Locate the cell with the specified text and output its (x, y) center coordinate. 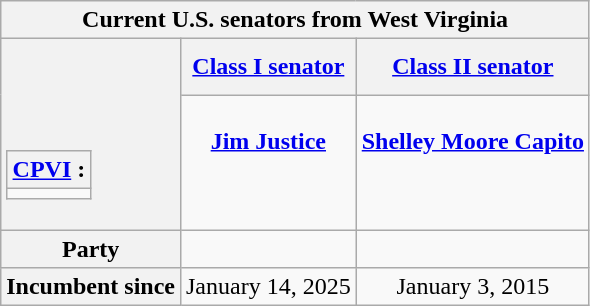
Party (91, 249)
Class II senator (472, 67)
Incumbent since (91, 287)
January 3, 2015 (472, 287)
Jim Justice (268, 162)
Current U.S. senators from West Virginia (296, 20)
January 14, 2025 (268, 287)
Shelley Moore Capito (472, 162)
Class I senator (268, 67)
